Provide the [x, y] coordinate of the cell's center where the given text is located.  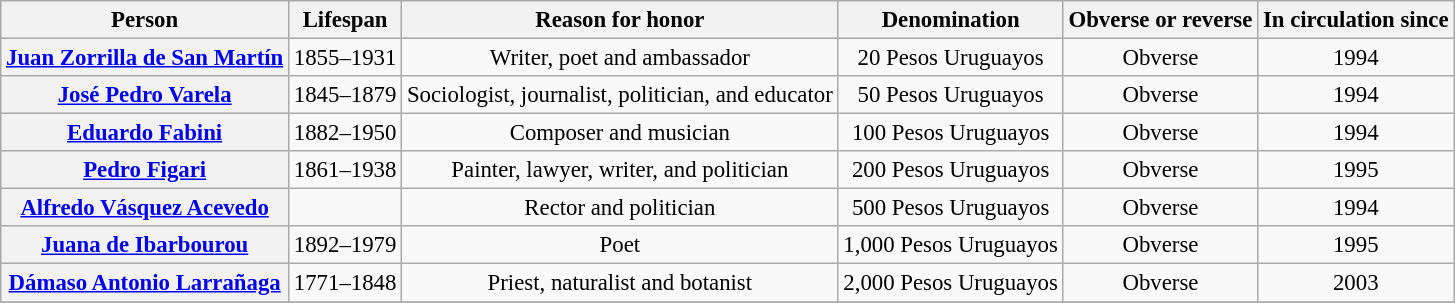
100 Pesos Uruguayos [950, 133]
Pedro Figari [145, 170]
Lifespan [346, 20]
Painter, lawyer, writer, and politician [620, 170]
500 Pesos Uruguayos [950, 208]
Obverse or reverse [1160, 20]
20 Pesos Uruguayos [950, 58]
Alfredo Vásquez Acevedo [145, 208]
1855–1931 [346, 58]
50 Pesos Uruguayos [950, 95]
José Pedro Varela [145, 95]
Priest, naturalist and botanist [620, 283]
Eduardo Fabini [145, 133]
Reason for honor [620, 20]
2003 [1356, 283]
1771–1848 [346, 283]
1882–1950 [346, 133]
Poet [620, 245]
Denomination [950, 20]
2,000 Pesos Uruguayos [950, 283]
Juan Zorrilla de San Martín [145, 58]
200 Pesos Uruguayos [950, 170]
In circulation since [1356, 20]
Dámaso Antonio Larrañaga [145, 283]
Sociologist, journalist, politician, and educator [620, 95]
Writer, poet and ambassador [620, 58]
Juana de Ibarbourou [145, 245]
1845–1879 [346, 95]
Rector and politician [620, 208]
1,000 Pesos Uruguayos [950, 245]
Person [145, 20]
1892–1979 [346, 245]
Composer and musician [620, 133]
1861–1938 [346, 170]
